Locate the cell with the specified text and output its (x, y) center coordinate. 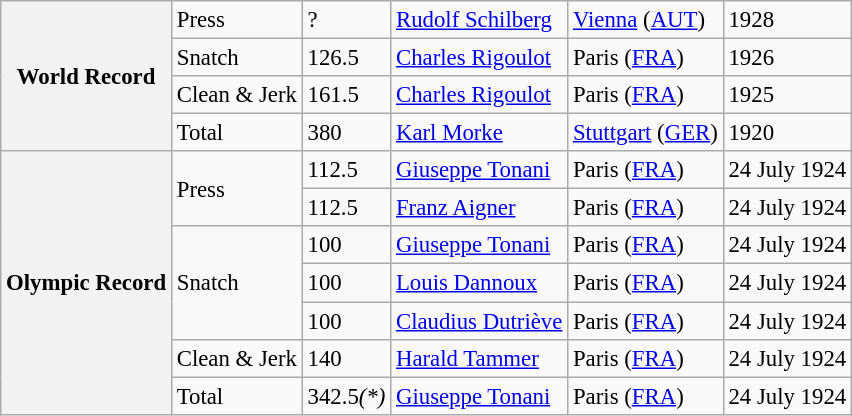
Harald Tammer (480, 358)
1928 (787, 20)
161.5 (346, 95)
380 (346, 133)
126.5 (346, 58)
? (346, 20)
Louis Dannoux (480, 283)
Franz Aigner (480, 208)
World Record (86, 76)
1926 (787, 58)
Olympic Record (86, 282)
Karl Morke (480, 133)
Stuttgart (GER) (646, 133)
Claudius Dutriève (480, 321)
1925 (787, 95)
Rudolf Schilberg (480, 20)
Vienna (AUT) (646, 20)
342.5(*) (346, 396)
1920 (787, 133)
140 (346, 358)
